Identify which cell holds the provided text, then report its (X, Y) central coordinate. 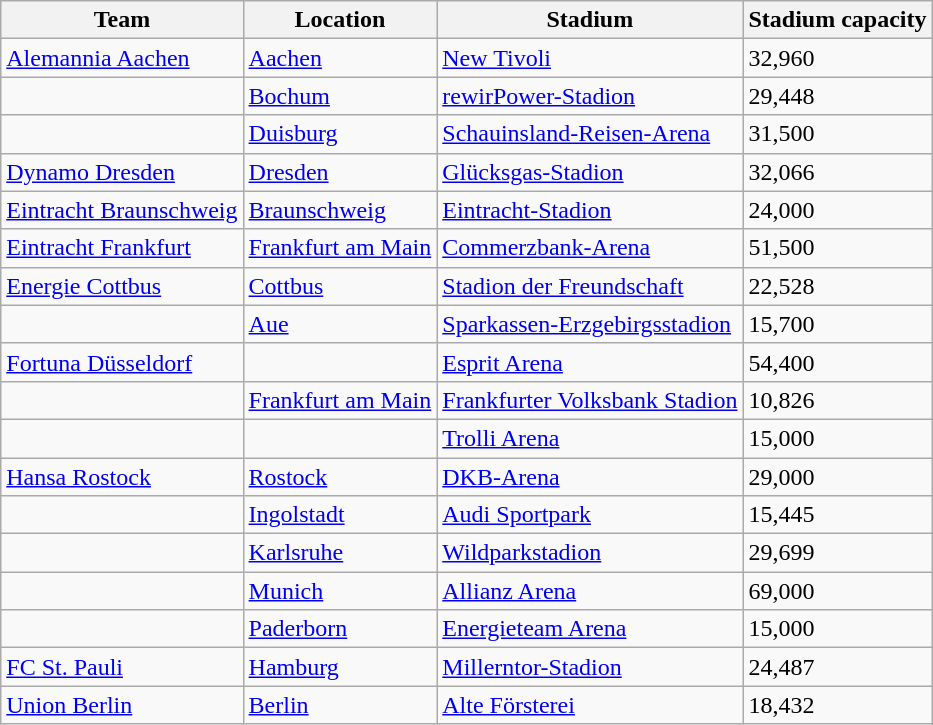
New Tivoli (590, 58)
24,487 (838, 667)
Energie Cottbus (122, 286)
29,000 (838, 477)
Stadium capacity (838, 20)
Stadium (590, 20)
15,445 (838, 515)
Berlin (340, 705)
Munich (340, 591)
Rostock (340, 477)
Millerntor-Stadion (590, 667)
FC St. Pauli (122, 667)
Alemannia Aachen (122, 58)
10,826 (838, 400)
22,528 (838, 286)
Bochum (340, 96)
Alte Försterei (590, 705)
Glücksgas-Stadion (590, 172)
Stadion der Freundschaft (590, 286)
51,500 (838, 248)
Paderborn (340, 629)
54,400 (838, 362)
Eintracht Frankfurt (122, 248)
Karlsruhe (340, 553)
DKB-Arena (590, 477)
Frankfurter Volksbank Stadion (590, 400)
Trolli Arena (590, 438)
69,000 (838, 591)
Hamburg (340, 667)
Eintracht-Stadion (590, 210)
Commerzbank-Arena (590, 248)
Sparkassen-Erzgebirgsstadion (590, 324)
Dresden (340, 172)
32,066 (838, 172)
29,699 (838, 553)
Union Berlin (122, 705)
Energieteam Arena (590, 629)
Braunschweig (340, 210)
Eintracht Braunschweig (122, 210)
Location (340, 20)
Fortuna Düsseldorf (122, 362)
Duisburg (340, 134)
Aachen (340, 58)
18,432 (838, 705)
Cottbus (340, 286)
Aue (340, 324)
Schauinsland-Reisen-Arena (590, 134)
Esprit Arena (590, 362)
rewirPower-Stadion (590, 96)
Allianz Arena (590, 591)
29,448 (838, 96)
31,500 (838, 134)
15,700 (838, 324)
24,000 (838, 210)
Wildparkstadion (590, 553)
Dynamo Dresden (122, 172)
Ingolstadt (340, 515)
Audi Sportpark (590, 515)
Hansa Rostock (122, 477)
Team (122, 20)
32,960 (838, 58)
